Scan for the cell matching the given text and deliver its (X, Y) coordinate at center. 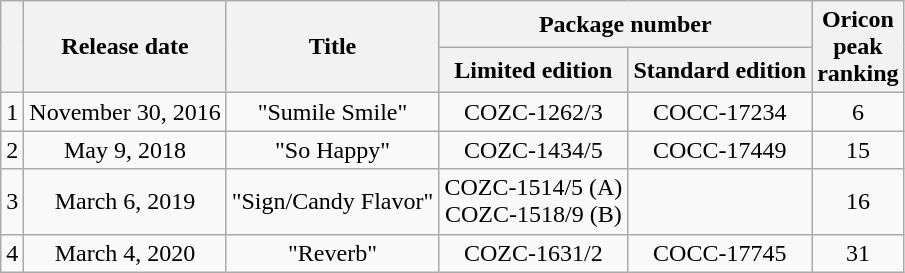
31 (858, 253)
COZC-1514/5 (A)COZC-1518/9 (B) (534, 202)
Package number (626, 24)
COZC-1434/5 (534, 150)
COZC-1631/2 (534, 253)
2 (12, 150)
Oriconpeakranking (858, 47)
COZC-1262/3 (534, 112)
Standard edition (720, 70)
"Sumile Smile" (332, 112)
March 4, 2020 (125, 253)
March 6, 2019 (125, 202)
15 (858, 150)
"Reverb" (332, 253)
Limited edition (534, 70)
1 (12, 112)
4 (12, 253)
COCC-17234 (720, 112)
May 9, 2018 (125, 150)
6 (858, 112)
Title (332, 47)
Release date (125, 47)
COCC-17449 (720, 150)
3 (12, 202)
November 30, 2016 (125, 112)
"So Happy" (332, 150)
"Sign/Candy Flavor" (332, 202)
COCC-17745 (720, 253)
16 (858, 202)
